From the cell containing the given text, extract its center point as [X, Y] coordinate. 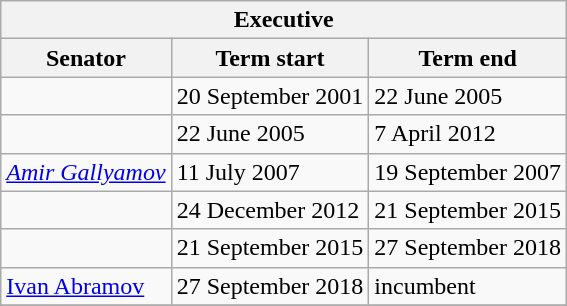
20 September 2001 [270, 96]
Term start [270, 58]
Ivan Abramov [86, 286]
11 July 2007 [270, 172]
Term end [468, 58]
Senator [86, 58]
7 April 2012 [468, 134]
Executive [284, 20]
19 September 2007 [468, 172]
24 December 2012 [270, 210]
incumbent [468, 286]
Amir Gallyamov [86, 172]
